Return [x, y] of the center of cell containing provided text 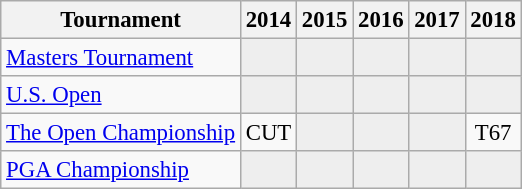
T67 [493, 133]
U.S. Open [121, 95]
2017 [437, 20]
2016 [381, 20]
Masters Tournament [121, 58]
2015 [325, 20]
Tournament [121, 20]
2014 [268, 20]
The Open Championship [121, 133]
CUT [268, 133]
PGA Championship [121, 170]
2018 [493, 20]
